Return the [X, Y] coordinate for the center point of the cell that contains the specified text.  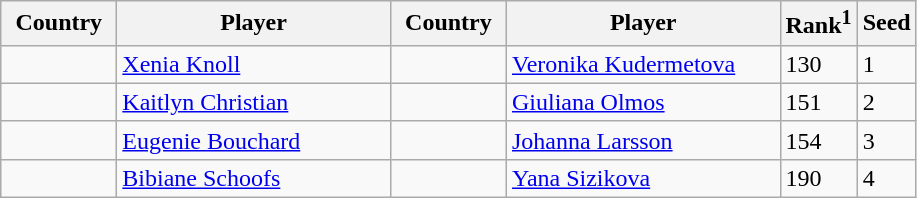
4 [886, 178]
Yana Sizikova [643, 178]
3 [886, 140]
Xenia Knoll [254, 64]
Bibiane Schoofs [254, 178]
1 [886, 64]
154 [818, 140]
Kaitlyn Christian [254, 102]
Veronika Kudermetova [643, 64]
Giuliana Olmos [643, 102]
130 [818, 64]
Eugenie Bouchard [254, 140]
Johanna Larsson [643, 140]
Seed [886, 24]
2 [886, 102]
190 [818, 178]
Rank1 [818, 24]
151 [818, 102]
